Find where the given text appears and provide that cell's center as (X, Y) coordinate. 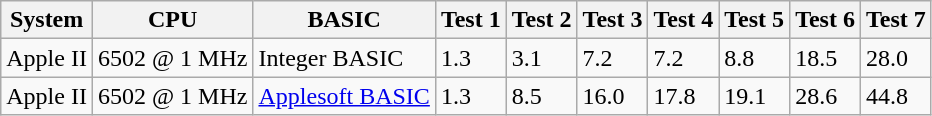
Integer BASIC (344, 58)
Test 4 (684, 20)
System (47, 20)
17.8 (684, 96)
CPU (172, 20)
8.8 (754, 58)
3.1 (542, 58)
Test 2 (542, 20)
Applesoft BASIC (344, 96)
8.5 (542, 96)
28.0 (896, 58)
Test 6 (826, 20)
Test 5 (754, 20)
Test 3 (612, 20)
44.8 (896, 96)
19.1 (754, 96)
16.0 (612, 96)
Test 7 (896, 20)
Test 1 (470, 20)
18.5 (826, 58)
BASIC (344, 20)
28.6 (826, 96)
